Pinpoint the cell where the given text exists, returning its [X, Y] midpoint coordinate. 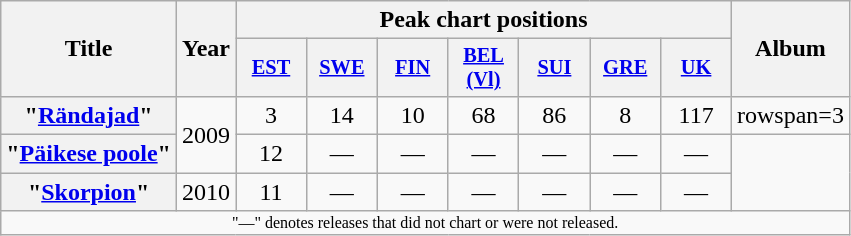
"—" denotes releases that did not chart or were not released. [426, 223]
Title [89, 49]
UK [696, 68]
BEL (Vl) [484, 68]
rowspan=3 [791, 115]
14 [342, 115]
86 [554, 115]
11 [272, 192]
2009 [206, 134]
12 [272, 154]
68 [484, 115]
FIN [412, 68]
GRE [626, 68]
117 [696, 115]
Peak chart positions [484, 20]
SUI [554, 68]
SWE [342, 68]
10 [412, 115]
"Skorpion" [89, 192]
"Päikese poole" [89, 154]
2010 [206, 192]
EST [272, 68]
Album [791, 49]
3 [272, 115]
Year [206, 49]
"Rändajad" [89, 115]
8 [626, 115]
